Detect which cell encompasses the target text, then output its [X, Y] center coordinate. 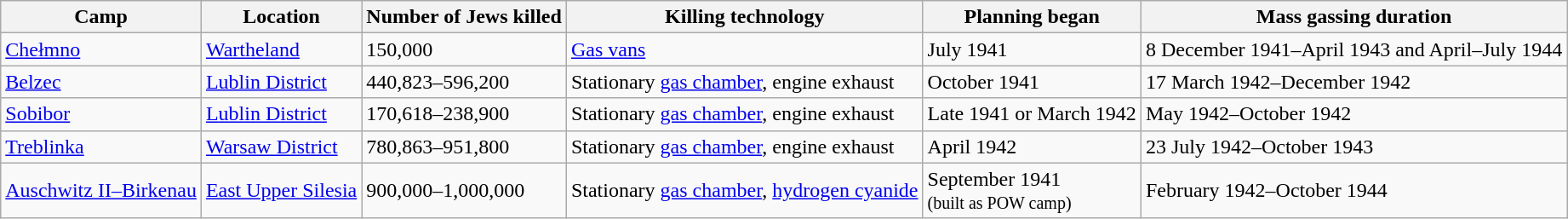
April 1942 [1032, 147]
Gas vans [744, 49]
780,863–951,800 [465, 147]
Killing technology [744, 17]
Stationary gas chamber, hydrogen cyanide [744, 191]
July 1941 [1032, 49]
Sobibor [101, 114]
440,823–596,200 [465, 82]
East Upper Silesia [281, 191]
October 1941 [1032, 82]
Wartheland [281, 49]
Number of Jews killed [465, 17]
Camp [101, 17]
Treblinka [101, 147]
17 March 1942–December 1942 [1353, 82]
Late 1941 or March 1942 [1032, 114]
May 1942–October 1942 [1353, 114]
150,000 [465, 49]
170,618–238,900 [465, 114]
Belzec [101, 82]
Location [281, 17]
8 December 1941–April 1943 and April–July 1944 [1353, 49]
23 July 1942–October 1943 [1353, 147]
Auschwitz II–Birkenau [101, 191]
Warsaw District [281, 147]
Planning began [1032, 17]
September 1941(built as POW camp) [1032, 191]
February 1942–October 1944 [1353, 191]
Chełmno [101, 49]
900,000–1,000,000 [465, 191]
Mass gassing duration [1353, 17]
